Output the (x, y) coordinate of the center of the cell containing the given text.  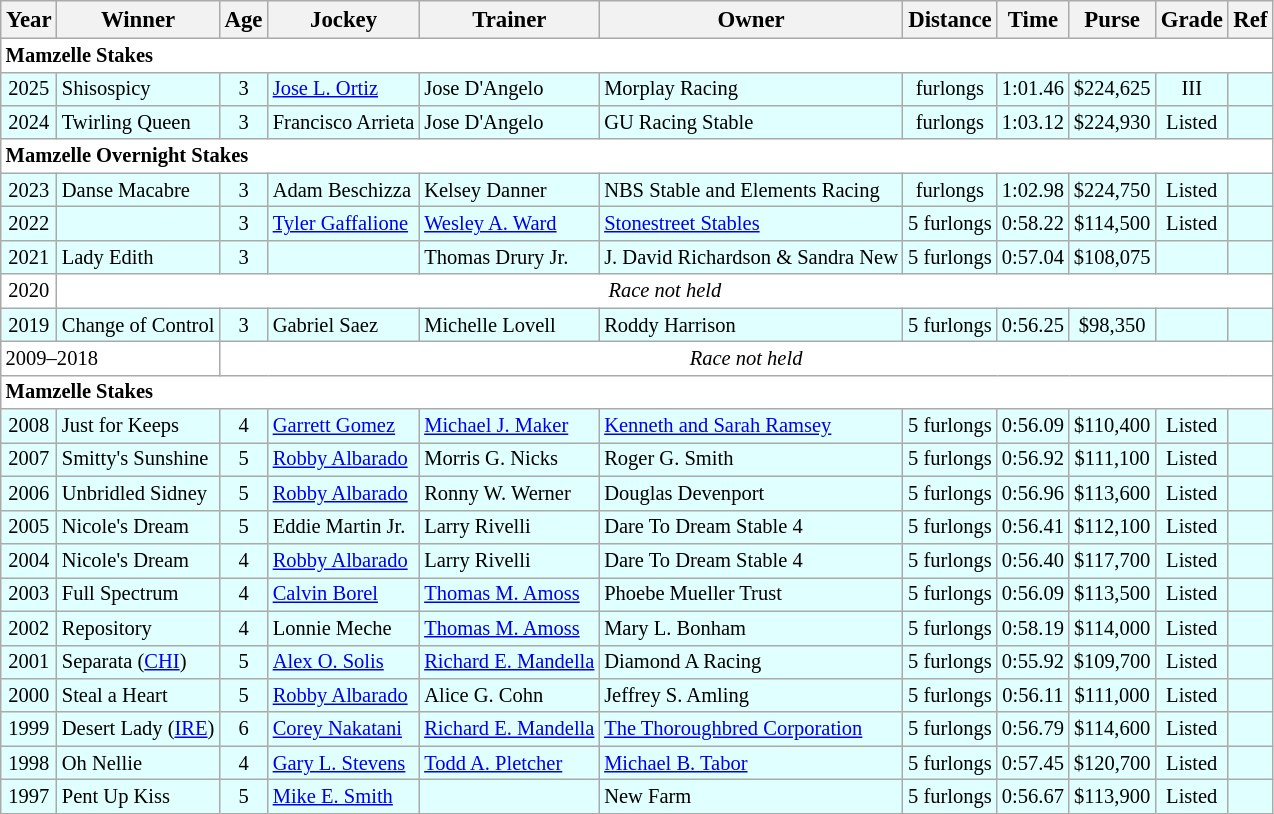
Garrett Gomez (344, 426)
Ronny W. Werner (509, 494)
Lonnie Meche (344, 628)
Lady Edith (138, 258)
1997 (29, 797)
Smitty's Sunshine (138, 460)
Douglas Devenport (751, 494)
$114,000 (1112, 628)
$117,700 (1112, 561)
III (1192, 89)
Steal a Heart (138, 696)
1:01.46 (1033, 89)
1:02.98 (1033, 190)
2020 (29, 291)
Distance (950, 20)
2025 (29, 89)
Kelsey Danner (509, 190)
0:56.11 (1033, 696)
Repository (138, 628)
Age (244, 20)
$114,600 (1112, 730)
Alex O. Solis (344, 662)
2001 (29, 662)
$109,700 (1112, 662)
Mary L. Bonham (751, 628)
Diamond A Racing (751, 662)
Oh Nellie (138, 763)
Roger G. Smith (751, 460)
Purse (1112, 20)
0:56.79 (1033, 730)
2003 (29, 595)
1999 (29, 730)
2006 (29, 494)
1:03.12 (1033, 123)
GU Racing Stable (751, 123)
Alice G. Cohn (509, 696)
$98,350 (1112, 325)
Mamzelle Overnight Stakes (637, 157)
0:58.22 (1033, 224)
Gary L. Stevens (344, 763)
1998 (29, 763)
Twirling Queen (138, 123)
Francisco Arrieta (344, 123)
Just for Keeps (138, 426)
$108,075 (1112, 258)
Phoebe Mueller Trust (751, 595)
Time (1033, 20)
Morplay Racing (751, 89)
Wesley A. Ward (509, 224)
NBS Stable and Elements Racing (751, 190)
2022 (29, 224)
0:57.45 (1033, 763)
0:56.92 (1033, 460)
Ref (1250, 20)
Michael B. Tabor (751, 763)
Shisospicy (138, 89)
Todd A. Pletcher (509, 763)
New Farm (751, 797)
2023 (29, 190)
0:57.04 (1033, 258)
$113,600 (1112, 494)
0:58.19 (1033, 628)
Grade (1192, 20)
The Thoroughbred Corporation (751, 730)
Kenneth and Sarah Ramsey (751, 426)
Jockey (344, 20)
Separata (CHI) (138, 662)
Mike E. Smith (344, 797)
Roddy Harrison (751, 325)
0:55.92 (1033, 662)
Stonestreet Stables (751, 224)
Morris G. Nicks (509, 460)
$224,625 (1112, 89)
Calvin Borel (344, 595)
2002 (29, 628)
Full Spectrum (138, 595)
Change of Control (138, 325)
Danse Macabre (138, 190)
2024 (29, 123)
0:56.40 (1033, 561)
$110,400 (1112, 426)
2004 (29, 561)
0:56.67 (1033, 797)
0:56.96 (1033, 494)
Year (29, 20)
$224,750 (1112, 190)
$111,100 (1112, 460)
Owner (751, 20)
$120,700 (1112, 763)
$113,500 (1112, 595)
Gabriel Saez (344, 325)
Winner (138, 20)
6 (244, 730)
Jeffrey S. Amling (751, 696)
J. David Richardson & Sandra New (751, 258)
Unbridled Sidney (138, 494)
Adam Beschizza (344, 190)
$112,100 (1112, 527)
2007 (29, 460)
0:56.41 (1033, 527)
Eddie Martin Jr. (344, 527)
Michelle Lovell (509, 325)
2000 (29, 696)
2008 (29, 426)
$113,900 (1112, 797)
Tyler Gaffalione (344, 224)
$224,930 (1112, 123)
2021 (29, 258)
Thomas Drury Jr. (509, 258)
Jose L. Ortiz (344, 89)
2005 (29, 527)
Desert Lady (IRE) (138, 730)
Corey Nakatani (344, 730)
Trainer (509, 20)
Pent Up Kiss (138, 797)
2009–2018 (110, 359)
$111,000 (1112, 696)
$114,500 (1112, 224)
Michael J. Maker (509, 426)
0:56.25 (1033, 325)
2019 (29, 325)
